Capture the cell that displays the provided text and extract its (x, y) central coordinate. 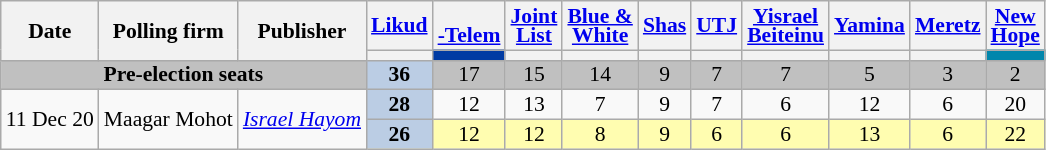
Blue &White (600, 26)
36 (400, 75)
Yamina (870, 26)
Publisher (302, 30)
JointList (534, 26)
UTJ (716, 26)
14 (600, 75)
-Telem (470, 26)
NewHope (1016, 26)
Likud (400, 26)
YisraelBeiteinu (786, 26)
Date (50, 30)
3 (948, 75)
20 (1016, 105)
26 (400, 135)
5 (870, 75)
15 (534, 75)
22 (1016, 135)
8 (600, 135)
Meretz (948, 26)
28 (400, 105)
Maagar Mohot (168, 120)
Pre-election seats (184, 75)
Polling firm (168, 30)
11 Dec 20 (50, 120)
Shas (664, 26)
2 (1016, 75)
17 (470, 75)
Israel Hayom (302, 120)
